Detect which cell encompasses the target text, then output its (x, y) center coordinate. 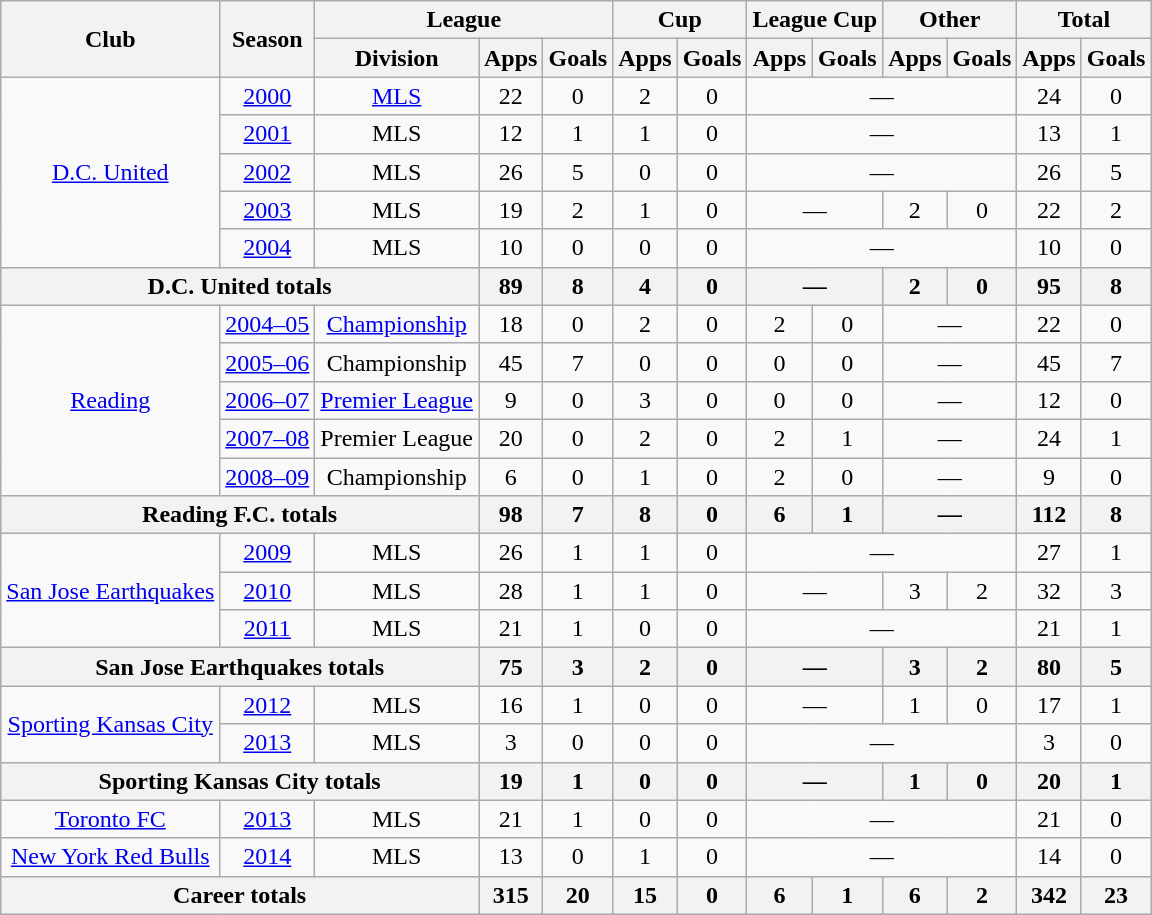
32 (1049, 591)
League (464, 20)
Season (268, 39)
342 (1049, 895)
League Cup (815, 20)
Toronto FC (110, 819)
95 (1049, 286)
Sporting Kansas City totals (240, 781)
27 (1049, 553)
Reading (110, 400)
2004–05 (268, 324)
Division (397, 58)
315 (510, 895)
15 (645, 895)
23 (1116, 895)
80 (1049, 667)
2010 (268, 591)
17 (1049, 705)
Cup (680, 20)
89 (510, 286)
2011 (268, 629)
18 (510, 324)
Other (950, 20)
Reading F.C. totals (240, 515)
98 (510, 515)
Total (1084, 20)
2009 (268, 553)
14 (1049, 857)
Club (110, 39)
San Jose Earthquakes (110, 591)
2004 (268, 248)
New York Red Bulls (110, 857)
75 (510, 667)
112 (1049, 515)
2007–08 (268, 438)
D.C. United totals (240, 286)
28 (510, 591)
2014 (268, 857)
4 (645, 286)
Sporting Kansas City (110, 724)
2003 (268, 210)
2012 (268, 705)
2008–09 (268, 477)
2000 (268, 96)
16 (510, 705)
2006–07 (268, 400)
San Jose Earthquakes totals (240, 667)
D.C. United (110, 172)
Career totals (240, 895)
2005–06 (268, 362)
2002 (268, 172)
2001 (268, 134)
